Locate the cell with the specified text and output its [x, y] center coordinate. 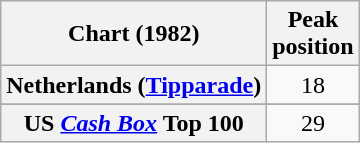
Chart (1982) [134, 34]
Netherlands (Tipparade) [134, 85]
18 [313, 85]
Peakposition [313, 34]
US Cash Box Top 100 [134, 123]
29 [313, 123]
